Scan for the cell matching the given text and deliver its [X, Y] coordinate at center. 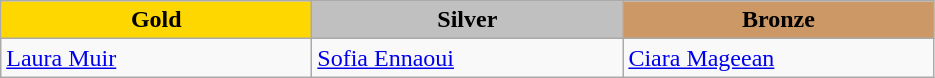
Silver [468, 20]
Ciara Mageean [778, 58]
Sofia Ennaoui [468, 58]
Gold [156, 20]
Bronze [778, 20]
Laura Muir [156, 58]
